Output the (x, y) coordinate of the center of the cell containing the given text.  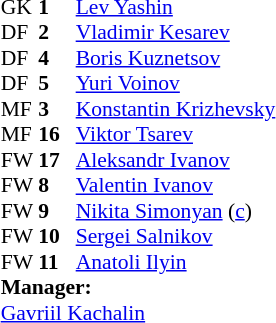
Sergei Salnikov (176, 237)
Manager: (138, 287)
Nikita Simonyan (c) (176, 211)
11 (57, 262)
Anatoli Ilyin (176, 262)
2 (57, 33)
10 (57, 237)
17 (57, 160)
Yuri Voinov (176, 83)
9 (57, 211)
Vladimir Kesarev (176, 33)
Aleksandr Ivanov (176, 160)
Viktor Tsarev (176, 135)
5 (57, 83)
16 (57, 135)
Boris Kuznetsov (176, 58)
4 (57, 58)
Konstantin Krizhevsky (176, 109)
8 (57, 185)
3 (57, 109)
Valentin Ivanov (176, 185)
